Locate the cell with the specified text and output its (X, Y) center coordinate. 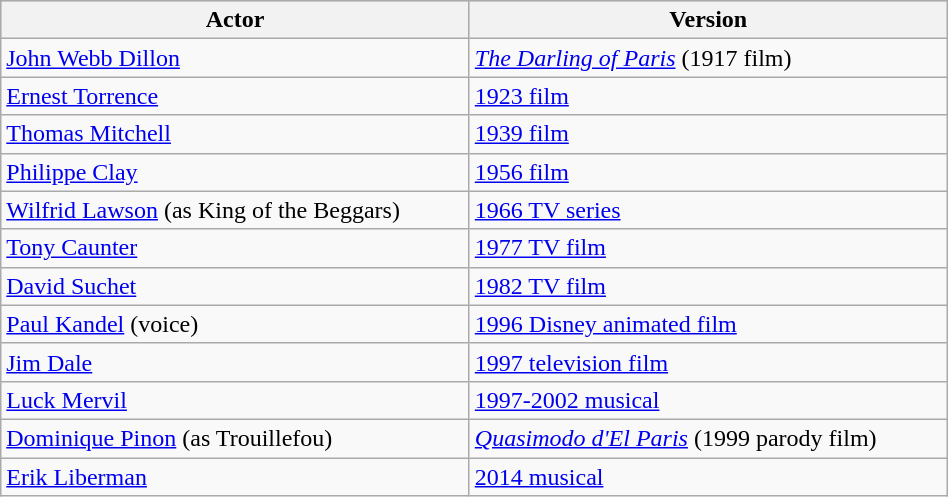
John Webb Dillon (236, 58)
Quasimodo d'El Paris (1999 parody film) (708, 438)
Actor (236, 20)
1997 television film (708, 362)
David Suchet (236, 286)
The Darling of Paris (1917 film) (708, 58)
Erik Liberman (236, 477)
Paul Kandel (voice) (236, 324)
1923 film (708, 96)
Tony Caunter (236, 248)
1982 TV film (708, 286)
Version (708, 20)
2014 musical (708, 477)
1966 TV series (708, 210)
Dominique Pinon (as Trouillefou) (236, 438)
1996 Disney animated film (708, 324)
Ernest Torrence (236, 96)
Jim Dale (236, 362)
1956 film (708, 172)
1939 film (708, 134)
1977 TV film (708, 248)
Thomas Mitchell (236, 134)
Philippe Clay (236, 172)
Wilfrid Lawson (as King of the Beggars) (236, 210)
1997-2002 musical (708, 400)
Luck Mervil (236, 400)
